Capture the cell that displays the provided text and extract its [X, Y] central coordinate. 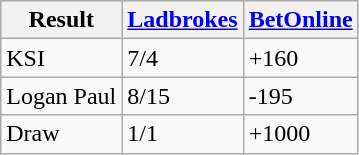
8/15 [182, 96]
+160 [300, 58]
1/1 [182, 134]
-195 [300, 96]
7/4 [182, 58]
Draw [62, 134]
KSI [62, 58]
+1000 [300, 134]
BetOnline [300, 20]
Logan Paul [62, 96]
Ladbrokes [182, 20]
Result [62, 20]
